Determine the [x, y] coordinate at the center of the cell enclosing the given text.  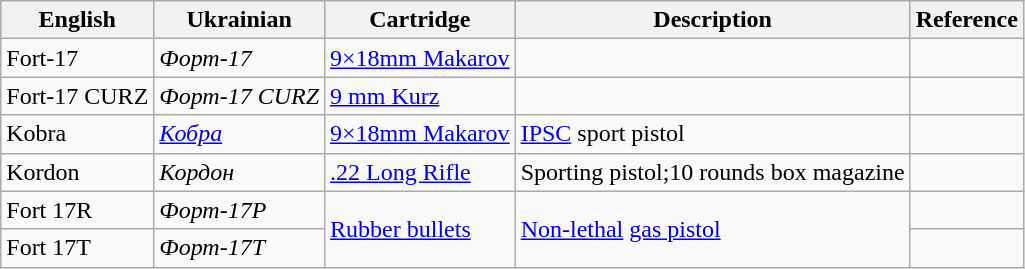
Fort 17T [78, 248]
Форт-17 [240, 58]
Fort 17R [78, 210]
Форт-17T [240, 248]
Reference [966, 20]
Kobra [78, 134]
Rubber bullets [420, 229]
Кордон [240, 172]
Fort-17 [78, 58]
Ukrainian [240, 20]
.22 Long Rifle [420, 172]
Cartridge [420, 20]
Fort-17 CURZ [78, 96]
Kordon [78, 172]
Non-lethal gas pistol [712, 229]
Sporting pistol;10 rounds box magazine [712, 172]
Кобра [240, 134]
Description [712, 20]
9 mm Kurz [420, 96]
Форт-17Р [240, 210]
IPSC sport pistol [712, 134]
Форт-17 CURZ [240, 96]
English [78, 20]
